Output the (x, y) coordinate of the center of the cell containing the given text.  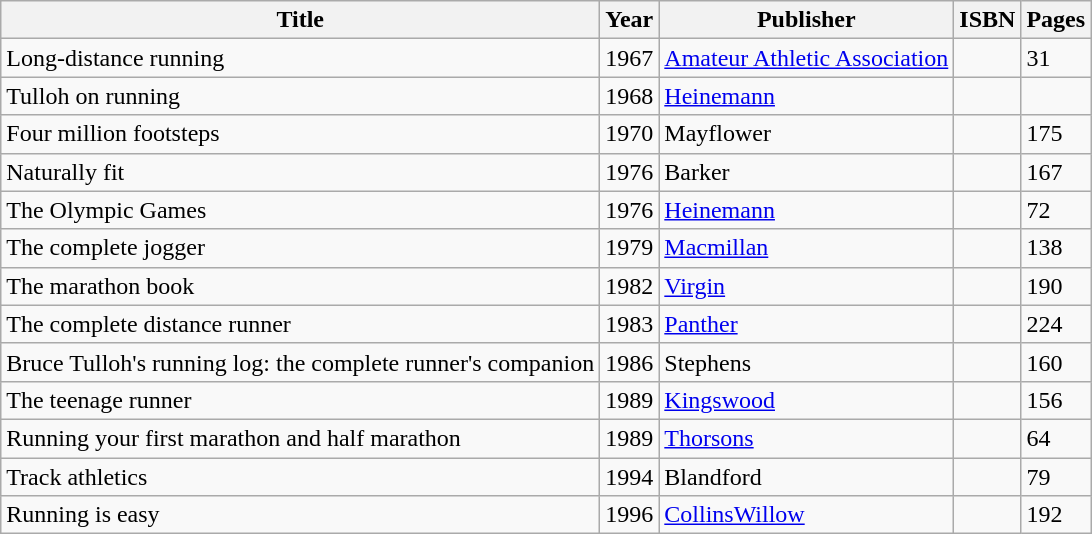
Tulloh on running (300, 96)
1986 (630, 362)
1994 (630, 477)
175 (1056, 134)
Panther (806, 324)
Track athletics (300, 477)
1968 (630, 96)
Long-distance running (300, 58)
224 (1056, 324)
Blandford (806, 477)
156 (1056, 400)
Year (630, 20)
Barker (806, 172)
The Olympic Games (300, 210)
79 (1056, 477)
ISBN (988, 20)
Publisher (806, 20)
160 (1056, 362)
The complete jogger (300, 248)
1979 (630, 248)
1982 (630, 286)
Running your first marathon and half marathon (300, 438)
72 (1056, 210)
190 (1056, 286)
Macmillan (806, 248)
Four million footsteps (300, 134)
Naturally fit (300, 172)
1970 (630, 134)
138 (1056, 248)
Virgin (806, 286)
Title (300, 20)
64 (1056, 438)
Stephens (806, 362)
Amateur Athletic Association (806, 58)
192 (1056, 515)
Mayflower (806, 134)
1996 (630, 515)
CollinsWillow (806, 515)
31 (1056, 58)
Thorsons (806, 438)
167 (1056, 172)
Pages (1056, 20)
Bruce Tulloh's running log: the complete runner's companion (300, 362)
Kingswood (806, 400)
The teenage runner (300, 400)
1983 (630, 324)
The complete distance runner (300, 324)
The marathon book (300, 286)
1967 (630, 58)
Running is easy (300, 515)
